Find where the given text appears and provide that cell's center as (X, Y) coordinate. 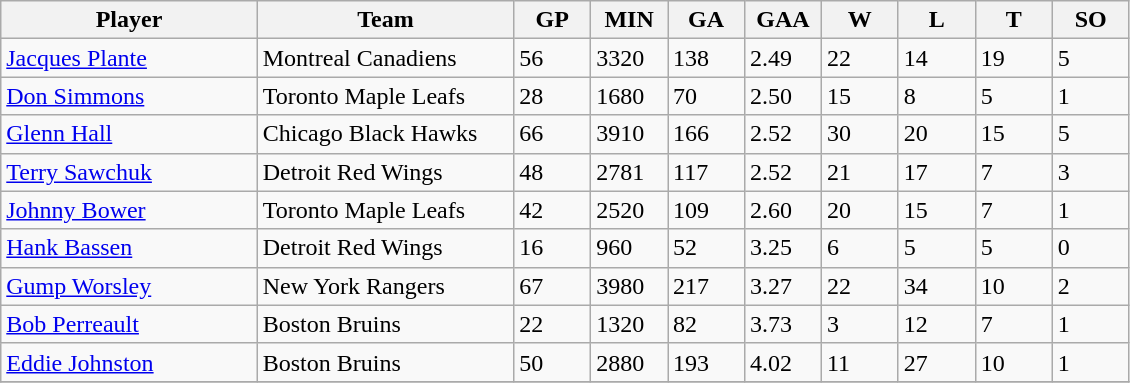
193 (706, 362)
MIN (630, 20)
6 (860, 248)
3.25 (782, 248)
Hank Bassen (129, 248)
42 (552, 210)
Gump Worsley (129, 286)
3.73 (782, 324)
8 (936, 96)
11 (860, 362)
Team (385, 20)
L (936, 20)
1680 (630, 96)
1320 (630, 324)
T (1014, 20)
30 (860, 134)
2520 (630, 210)
117 (706, 172)
50 (552, 362)
3320 (630, 58)
GP (552, 20)
52 (706, 248)
56 (552, 58)
66 (552, 134)
217 (706, 286)
New York Rangers (385, 286)
34 (936, 286)
4.02 (782, 362)
17 (936, 172)
Don Simmons (129, 96)
Montreal Canadiens (385, 58)
Johnny Bower (129, 210)
12 (936, 324)
Bob Perreault (129, 324)
138 (706, 58)
3910 (630, 134)
2.50 (782, 96)
Jacques Plante (129, 58)
Eddie Johnston (129, 362)
67 (552, 286)
109 (706, 210)
2781 (630, 172)
2 (1090, 286)
21 (860, 172)
19 (1014, 58)
2.49 (782, 58)
82 (706, 324)
GAA (782, 20)
SO (1090, 20)
Chicago Black Hawks (385, 134)
70 (706, 96)
16 (552, 248)
Terry Sawchuk (129, 172)
GA (706, 20)
27 (936, 362)
28 (552, 96)
2880 (630, 362)
2.60 (782, 210)
960 (630, 248)
Glenn Hall (129, 134)
0 (1090, 248)
3980 (630, 286)
W (860, 20)
166 (706, 134)
14 (936, 58)
48 (552, 172)
Player (129, 20)
3.27 (782, 286)
